Output the (X, Y) coordinate of the center of the cell containing the given text.  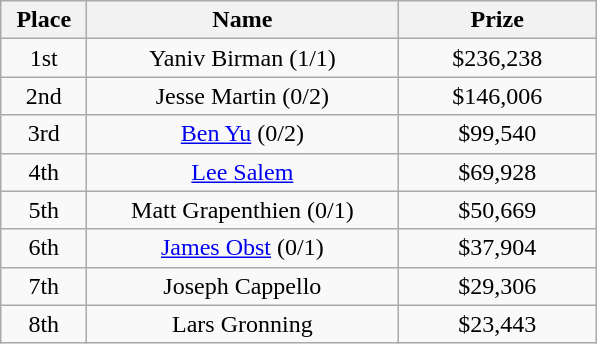
6th (44, 248)
Ben Yu (0/2) (242, 134)
Joseph Cappello (242, 286)
$50,669 (498, 210)
James Obst (0/1) (242, 248)
2nd (44, 96)
$69,928 (498, 172)
Lee Salem (242, 172)
$23,443 (498, 324)
5th (44, 210)
$29,306 (498, 286)
Lars Gronning (242, 324)
Place (44, 20)
Yaniv Birman (1/1) (242, 58)
8th (44, 324)
4th (44, 172)
$99,540 (498, 134)
$37,904 (498, 248)
$146,006 (498, 96)
1st (44, 58)
3rd (44, 134)
Name (242, 20)
$236,238 (498, 58)
Jesse Martin (0/2) (242, 96)
7th (44, 286)
Prize (498, 20)
Matt Grapenthien (0/1) (242, 210)
